Provide the (x, y) coordinate of the cell's center where the given text is located.  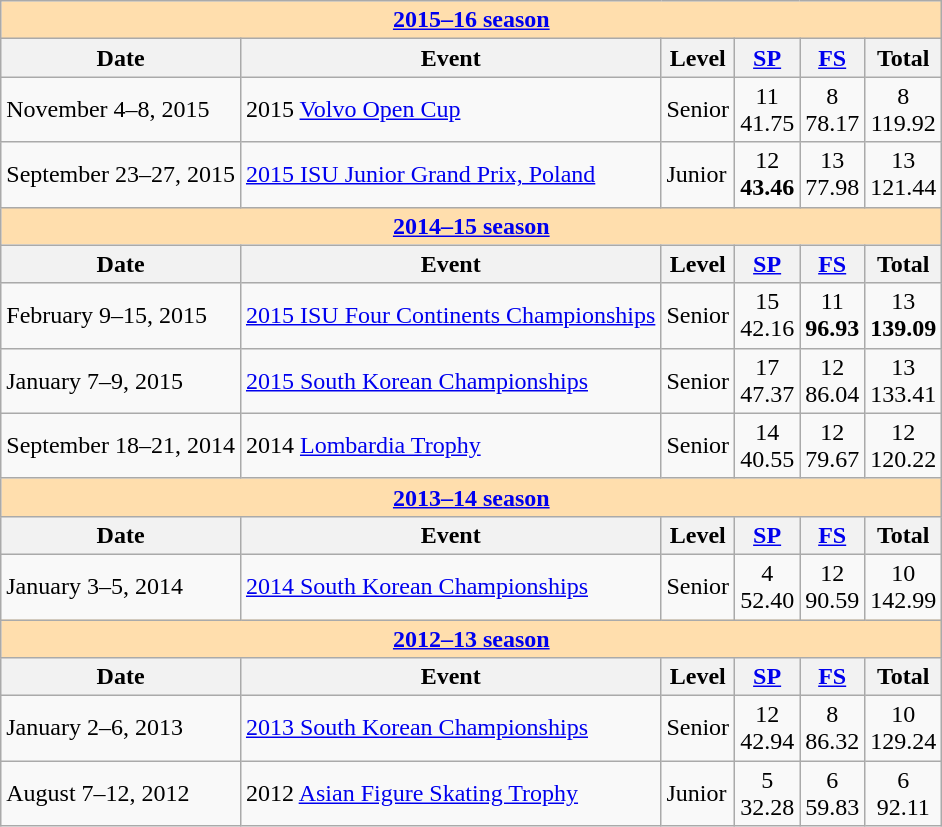
13 121.44 (904, 174)
6 92.11 (904, 794)
2013–14 season (472, 497)
August 7–12, 2012 (121, 794)
January 2–6, 2013 (121, 728)
January 3–5, 2014 (121, 586)
February 9–15, 2015 (121, 316)
14 40.55 (768, 446)
2015 Volvo Open Cup (450, 110)
8 78.17 (832, 110)
2015 South Korean Championships (450, 380)
13 133.41 (904, 380)
8 86.32 (832, 728)
January 7–9, 2015 (121, 380)
8 119.92 (904, 110)
2015 ISU Junior Grand Prix, Poland (450, 174)
12 79.67 (832, 446)
2014–15 season (472, 226)
September 23–27, 2015 (121, 174)
2013 South Korean Championships (450, 728)
2014 South Korean Championships (450, 586)
10 142.99 (904, 586)
November 4–8, 2015 (121, 110)
12 86.04 (832, 380)
12 120.22 (904, 446)
17 47.37 (768, 380)
11 96.93 (832, 316)
September 18–21, 2014 (121, 446)
2015 ISU Four Continents Championships (450, 316)
5 32.28 (768, 794)
6 59.83 (832, 794)
11 41.75 (768, 110)
12 43.46 (768, 174)
10 129.24 (904, 728)
12 90.59 (832, 586)
2014 Lombardia Trophy (450, 446)
15 42.16 (768, 316)
13 77.98 (832, 174)
2012 Asian Figure Skating Trophy (450, 794)
2012–13 season (472, 639)
4 52.40 (768, 586)
13 139.09 (904, 316)
12 42.94 (768, 728)
2015–16 season (472, 20)
